For the text-containing cell, return its midpoint in [X, Y] coordinate format. 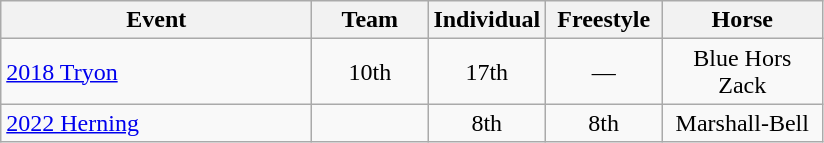
Marshall-Bell [742, 123]
2022 Herning [156, 123]
Event [156, 20]
10th [370, 72]
17th [487, 72]
Freestyle [604, 20]
Team [370, 20]
Horse [742, 20]
2018 Tryon [156, 72]
— [604, 72]
Blue Hors Zack [742, 72]
Individual [487, 20]
